Extract the [x, y] coordinate from the center of the cell holding the provided text.  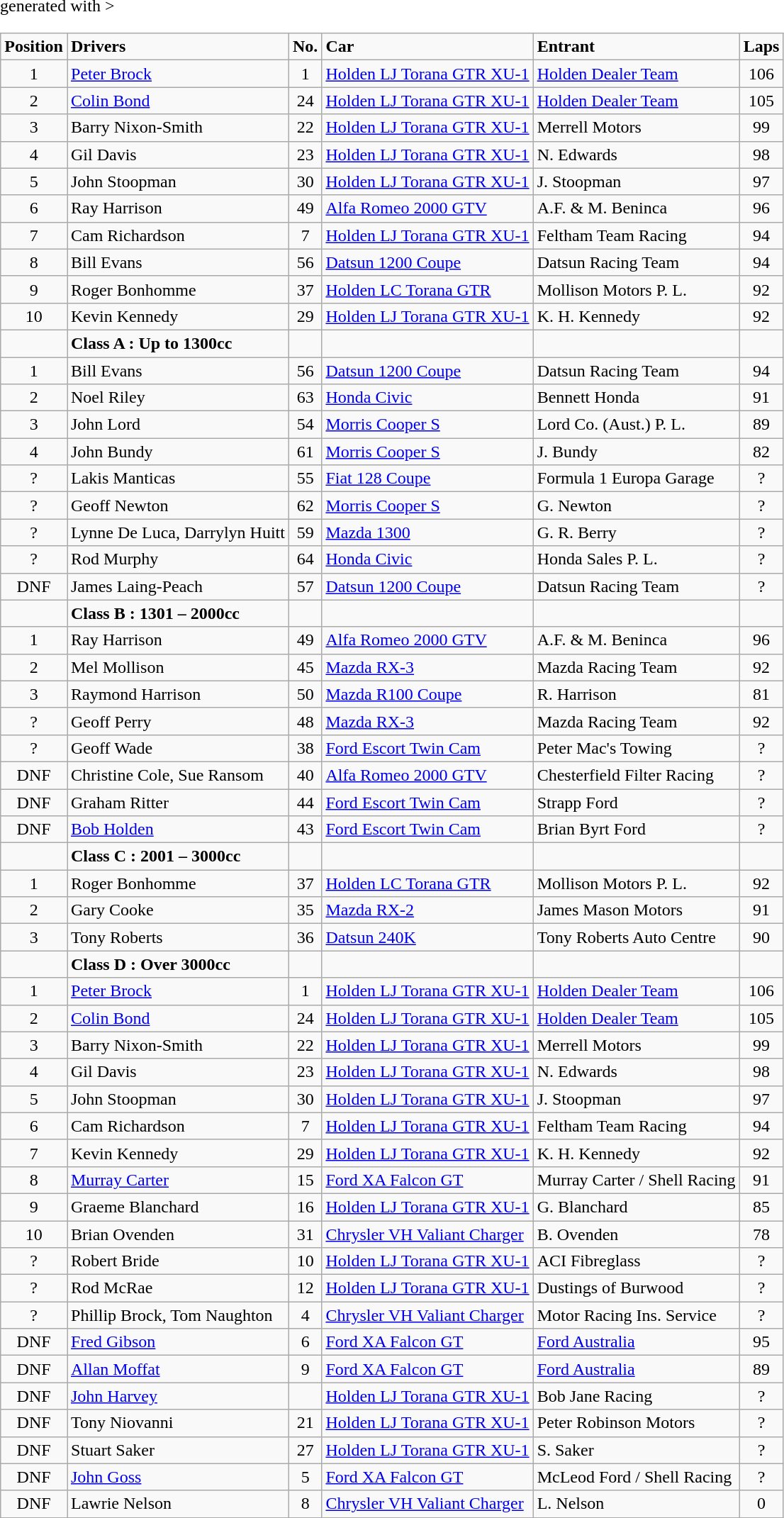
Graham Ritter [177, 802]
Allan Moffat [177, 1369]
Rod Murphy [177, 559]
Murray Carter / Shell Racing [637, 1180]
Noel Riley [177, 398]
Chesterfield Filter Racing [637, 775]
John Lord [177, 425]
81 [761, 694]
Lakis Manticas [177, 479]
Brian Ovenden [177, 1234]
59 [305, 532]
38 [305, 748]
Christine Cole, Sue Ransom [177, 775]
J. Bundy [637, 452]
Rod McRae [177, 1288]
40 [305, 775]
S. Saker [637, 1450]
Motor Racing Ins. Service [637, 1315]
Formula 1 Europa Garage [637, 479]
Strapp Ford [637, 802]
44 [305, 802]
Mazda 1300 [427, 532]
Mazda R100 Coupe [427, 694]
50 [305, 694]
27 [305, 1450]
Drivers [177, 47]
48 [305, 721]
Class B : 1301 – 2000cc [177, 613]
John Goss [177, 1477]
Graeme Blanchard [177, 1207]
James Mason Motors [637, 910]
ACI Fibreglass [637, 1261]
James Laing-Peach [177, 586]
Lynne De Luca, Darrylyn Huitt [177, 532]
R. Harrison [637, 694]
No. [305, 47]
Raymond Harrison [177, 694]
Murray Carter [177, 1180]
45 [305, 667]
57 [305, 586]
Car [427, 47]
Phillip Brock, Tom Naughton [177, 1315]
63 [305, 398]
Mel Mollison [177, 667]
Dustings of Burwood [637, 1288]
54 [305, 425]
Mazda RX-2 [427, 910]
43 [305, 830]
McLeod Ford / Shell Racing [637, 1477]
Tony Roberts Auto Centre [637, 937]
64 [305, 559]
Lord Co. (Aust.) P. L. [637, 425]
Tony Roberts [177, 937]
85 [761, 1207]
55 [305, 479]
Laps [761, 47]
0 [761, 1504]
90 [761, 937]
Robert Bride [177, 1261]
15 [305, 1180]
Bob Jane Racing [637, 1396]
35 [305, 910]
Datsun 240K [427, 937]
Honda Sales P. L. [637, 559]
Bennett Honda [637, 398]
B. Ovenden [637, 1234]
Geoff Newton [177, 506]
36 [305, 937]
Peter Mac's Towing [637, 748]
31 [305, 1234]
Position [34, 47]
16 [305, 1207]
Geoff Perry [177, 721]
Class D : Over 3000cc [177, 964]
95 [761, 1342]
62 [305, 506]
Tony Niovanni [177, 1423]
L. Nelson [637, 1504]
Lawrie Nelson [177, 1504]
John Bundy [177, 452]
61 [305, 452]
78 [761, 1234]
G. Newton [637, 506]
Gary Cooke [177, 910]
Fred Gibson [177, 1342]
82 [761, 452]
John Harvey [177, 1396]
Peter Robinson Motors [637, 1423]
12 [305, 1288]
Brian Byrt Ford [637, 830]
G. Blanchard [637, 1207]
Entrant [637, 47]
G. R. Berry [637, 532]
Bob Holden [177, 830]
Geoff Wade [177, 748]
21 [305, 1423]
Class A : Up to 1300cc [177, 343]
Class C : 2001 – 3000cc [177, 856]
Fiat 128 Coupe [427, 479]
Stuart Saker [177, 1450]
